Search for the cell housing the specified text and yield its (x, y) center coordinate. 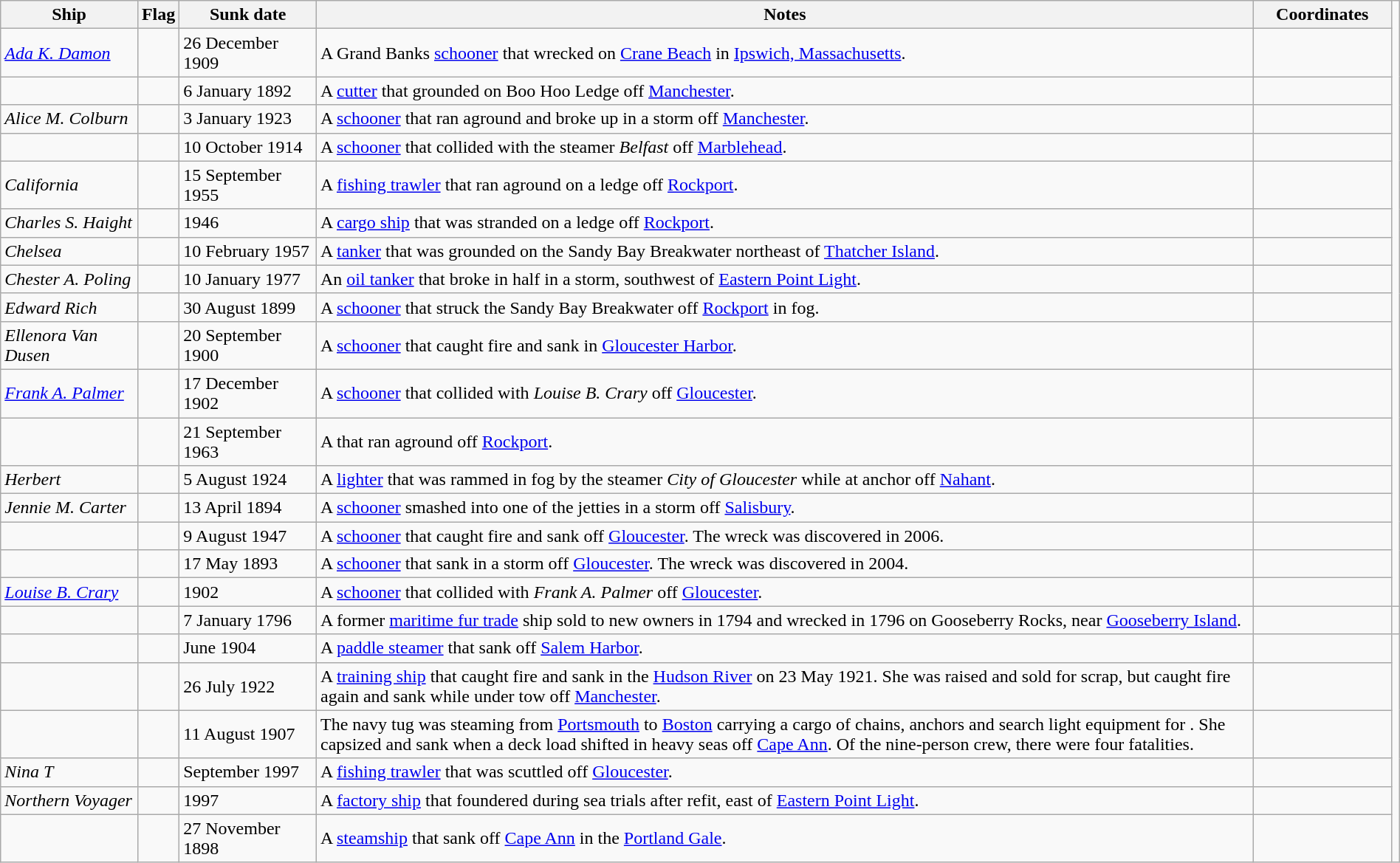
California (69, 185)
Louise B. Crary (69, 592)
An oil tanker that broke in half in a storm, southwest of Eastern Point Light. (784, 279)
A that ran aground off Rockport. (784, 441)
A schooner that ran aground and broke up in a storm off Manchester. (784, 119)
Charles S. Haight (69, 223)
Notes (784, 15)
30 August 1899 (248, 307)
A cutter that grounded on Boo Hoo Ledge off Manchester. (784, 91)
A schooner that collided with the steamer Belfast off Marblehead. (784, 147)
September 1997 (248, 772)
9 August 1947 (248, 536)
A lighter that was rammed in fog by the steamer City of Gloucester while at anchor off Nahant. (784, 480)
11 August 1907 (248, 734)
Ship (69, 15)
Jennie M. Carter (69, 508)
A tanker that was grounded on the Sandy Bay Breakwater northeast of Thatcher Island. (784, 251)
13 April 1894 (248, 508)
A former maritime fur trade ship sold to new owners in 1794 and wrecked in 1796 on Gooseberry Rocks, near Gooseberry Island. (784, 620)
Chelsea (69, 251)
A fishing trawler that was scuttled off Gloucester. (784, 772)
20 September 1900 (248, 345)
Northern Voyager (69, 800)
Coordinates (1322, 15)
A paddle steamer that sank off Salem Harbor. (784, 648)
1946 (248, 223)
A steamship that sank off Cape Ann in the Portland Gale. (784, 839)
Flag (158, 15)
June 1904 (248, 648)
26 July 1922 (248, 687)
27 November 1898 (248, 839)
Nina T (69, 772)
6 January 1892 (248, 91)
Herbert (69, 480)
Ada K. Damon (69, 53)
7 January 1796 (248, 620)
10 October 1914 (248, 147)
Alice M. Colburn (69, 119)
A schooner that collided with Louise B. Crary off Gloucester. (784, 393)
15 September 1955 (248, 185)
A Grand Banks schooner that wrecked on Crane Beach in Ipswich, Massachusetts. (784, 53)
17 May 1893 (248, 564)
1902 (248, 592)
A schooner that caught fire and sank in Gloucester Harbor. (784, 345)
A factory ship that foundered during sea trials after refit, east of Eastern Point Light. (784, 800)
Ellenora Van Dusen (69, 345)
A schooner that collided with Frank A. Palmer off Gloucester. (784, 592)
3 January 1923 (248, 119)
A fishing trawler that ran aground on a ledge off Rockport. (784, 185)
A schooner that caught fire and sank off Gloucester. The wreck was discovered in 2006. (784, 536)
21 September 1963 (248, 441)
Edward Rich (69, 307)
A schooner smashed into one of the jetties in a storm off Salisbury. (784, 508)
5 August 1924 (248, 480)
A cargo ship that was stranded on a ledge off Rockport. (784, 223)
A schooner that struck the Sandy Bay Breakwater off Rockport in fog. (784, 307)
Frank A. Palmer (69, 393)
A schooner that sank in a storm off Gloucester. The wreck was discovered in 2004. (784, 564)
Sunk date (248, 15)
10 January 1977 (248, 279)
1997 (248, 800)
10 February 1957 (248, 251)
Chester A. Poling (69, 279)
26 December 1909 (248, 53)
17 December 1902 (248, 393)
